Capture the cell that displays the provided text and extract its [X, Y] central coordinate. 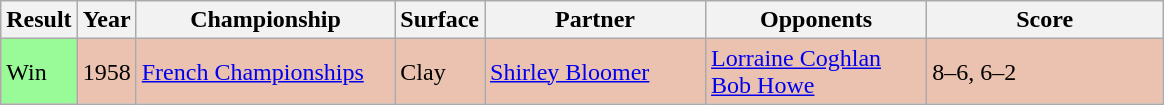
Opponents [816, 20]
Championship [266, 20]
Clay [440, 72]
8–6, 6–2 [1045, 72]
Score [1045, 20]
Result [39, 20]
Win [39, 72]
Year [106, 20]
Partner [594, 20]
French Championships [266, 72]
Shirley Bloomer [594, 72]
Surface [440, 20]
Lorraine Coghlan Bob Howe [816, 72]
1958 [106, 72]
